Identify which cell holds the provided text, then report its [x, y] central coordinate. 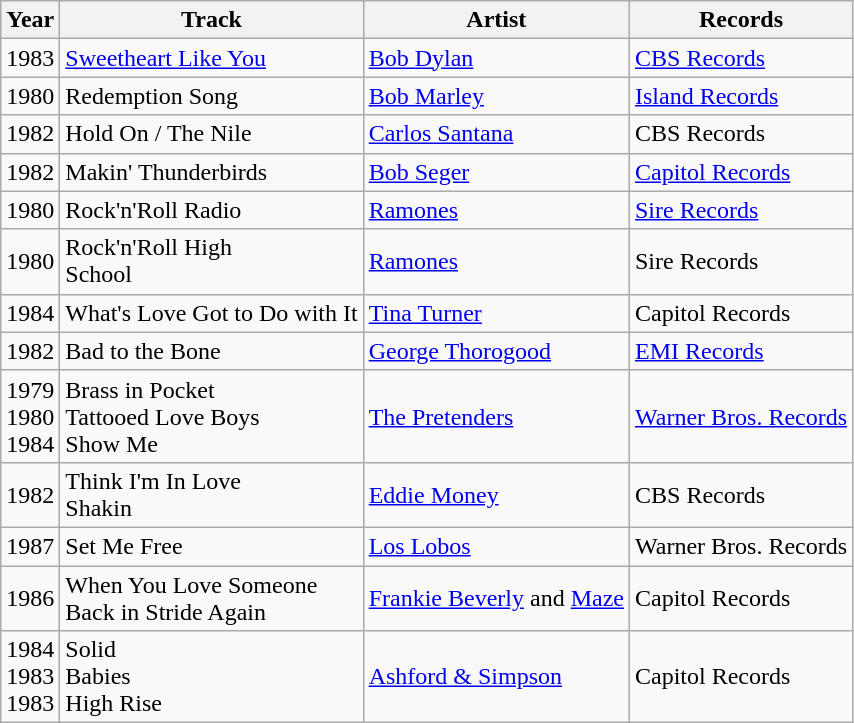
Los Lobos [496, 546]
Bob Seger [496, 172]
1984 [30, 313]
Track [212, 20]
197919801984 [30, 416]
1987 [30, 546]
Records [740, 20]
Tina Turner [496, 313]
Hold On / The Nile [212, 134]
Rock'n'Roll Radio [212, 210]
Makin' Thunderbirds [212, 172]
Brass in PocketTattooed Love BoysShow Me [212, 416]
1986 [30, 598]
Set Me Free [212, 546]
When You Love SomeoneBack in Stride Again [212, 598]
EMI Records [740, 351]
Frankie Beverly and Maze [496, 598]
Year [30, 20]
Bad to the Bone [212, 351]
Carlos Santana [496, 134]
Bob Marley [496, 96]
Rock'n'Roll HighSchool [212, 262]
Ashford & Simpson [496, 677]
Island Records [740, 96]
George Thorogood [496, 351]
Artist [496, 20]
Redemption Song [212, 96]
The Pretenders [496, 416]
Eddie Money [496, 494]
Bob Dylan [496, 58]
Think I'm In LoveShakin [212, 494]
1983 [30, 58]
198419831983 [30, 677]
What's Love Got to Do with It [212, 313]
SolidBabiesHigh Rise [212, 677]
Sweetheart Like You [212, 58]
